Scan for the cell matching the given text and deliver its (X, Y) coordinate at center. 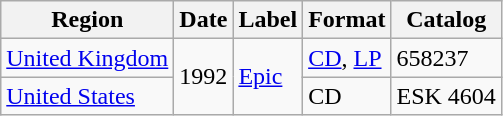
United States (88, 96)
CD (347, 96)
1992 (204, 77)
Region (88, 20)
Format (347, 20)
United Kingdom (88, 58)
CD, LP (347, 58)
ESK 4604 (446, 96)
Epic (268, 77)
Catalog (446, 20)
Date (204, 20)
658237 (446, 58)
Label (268, 20)
